Identify which cell holds the provided text, then report its (x, y) central coordinate. 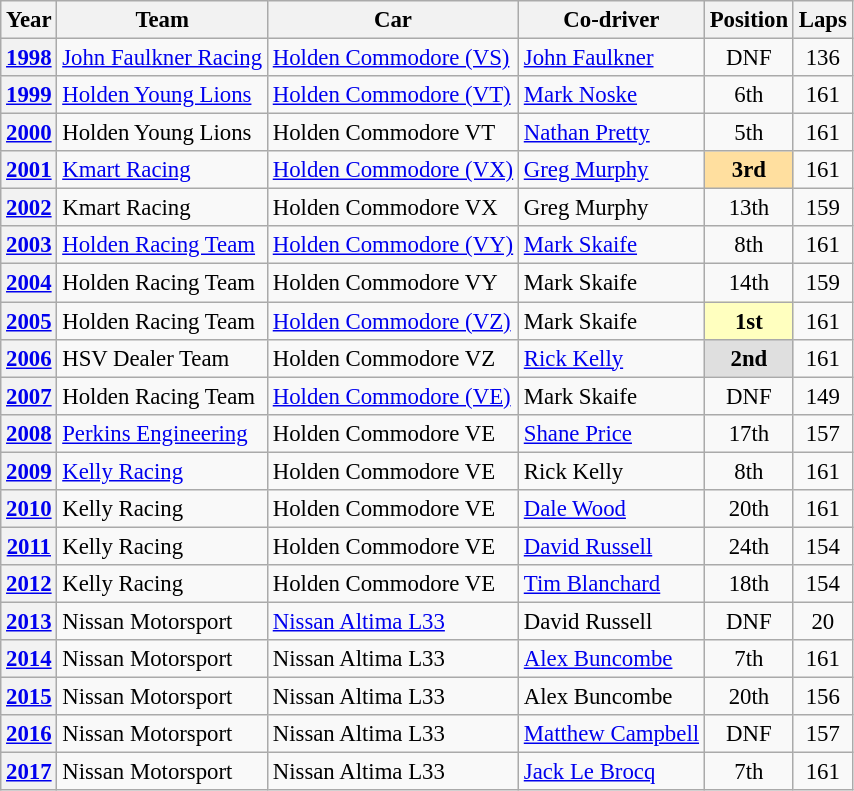
Holden Commodore VT (392, 133)
Holden Commodore (VY) (392, 245)
2011 (29, 546)
2008 (29, 433)
Tim Blanchard (611, 584)
17th (748, 433)
3rd (748, 170)
2004 (29, 283)
2000 (29, 133)
Co-driver (611, 20)
Nathan Pretty (611, 133)
6th (748, 95)
2010 (29, 509)
1st (748, 321)
HSV Dealer Team (162, 358)
Mark Noske (611, 95)
13th (748, 208)
2015 (29, 697)
Holden Commodore (VS) (392, 58)
1999 (29, 95)
2003 (29, 245)
2012 (29, 584)
2002 (29, 208)
Holden Commodore (VZ) (392, 321)
Holden Commodore (VT) (392, 95)
20 (822, 621)
Holden Commodore VX (392, 208)
2016 (29, 734)
Team (162, 20)
John Faulkner (611, 58)
2009 (29, 471)
24th (748, 546)
Perkins Engineering (162, 433)
5th (748, 133)
2005 (29, 321)
136 (822, 58)
1998 (29, 58)
John Faulkner Racing (162, 58)
156 (822, 697)
Car (392, 20)
Holden Commodore (VE) (392, 396)
18th (748, 584)
Holden Commodore (VX) (392, 170)
2014 (29, 659)
Holden Commodore VZ (392, 358)
2006 (29, 358)
Holden Commodore VY (392, 283)
Shane Price (611, 433)
Dale Wood (611, 509)
Jack Le Brocq (611, 772)
Matthew Campbell (611, 734)
149 (822, 396)
2017 (29, 772)
2013 (29, 621)
Position (748, 20)
2001 (29, 170)
Year (29, 20)
14th (748, 283)
2007 (29, 396)
Laps (822, 20)
2nd (748, 358)
